From the cell containing the given text, extract its center point as (X, Y) coordinate. 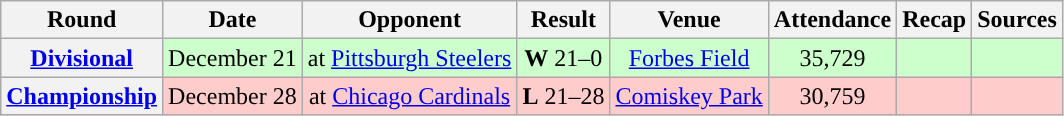
Attendance (832, 20)
at Chicago Cardinals (410, 96)
December 28 (233, 96)
Round (82, 20)
Divisional (82, 58)
Result (564, 20)
W 21–0 (564, 58)
Venue (689, 20)
Sources (1018, 20)
L 21–28 (564, 96)
Recap (934, 20)
35,729 (832, 58)
Date (233, 20)
Opponent (410, 20)
Forbes Field (689, 58)
at Pittsburgh Steelers (410, 58)
Championship (82, 96)
December 21 (233, 58)
Comiskey Park (689, 96)
30,759 (832, 96)
